For the text-containing cell, return its midpoint in (X, Y) coordinate format. 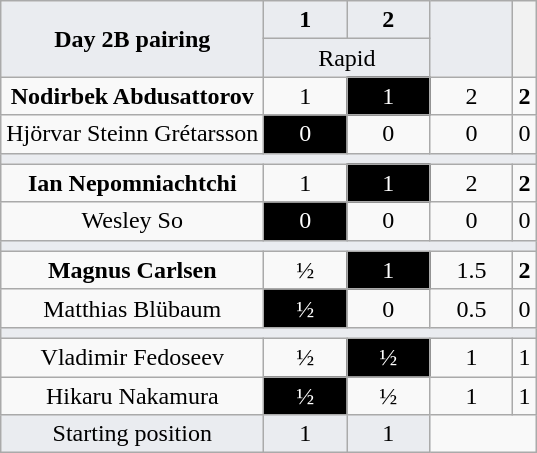
Nodirbek Abdusattorov (132, 96)
Day 2B pairing (132, 39)
Matthias Blübaum (132, 308)
Hjörvar Steinn Grétarsson (132, 134)
0.5 (472, 308)
Hikaru Nakamura (132, 395)
Rapid (347, 58)
Vladimir Fedoseev (132, 357)
Magnus Carlsen (132, 270)
Wesley So (132, 221)
Starting position (132, 434)
Ian Nepomniachtchi (132, 183)
1.5 (472, 270)
